Return (x, y) of the center of cell containing provided text 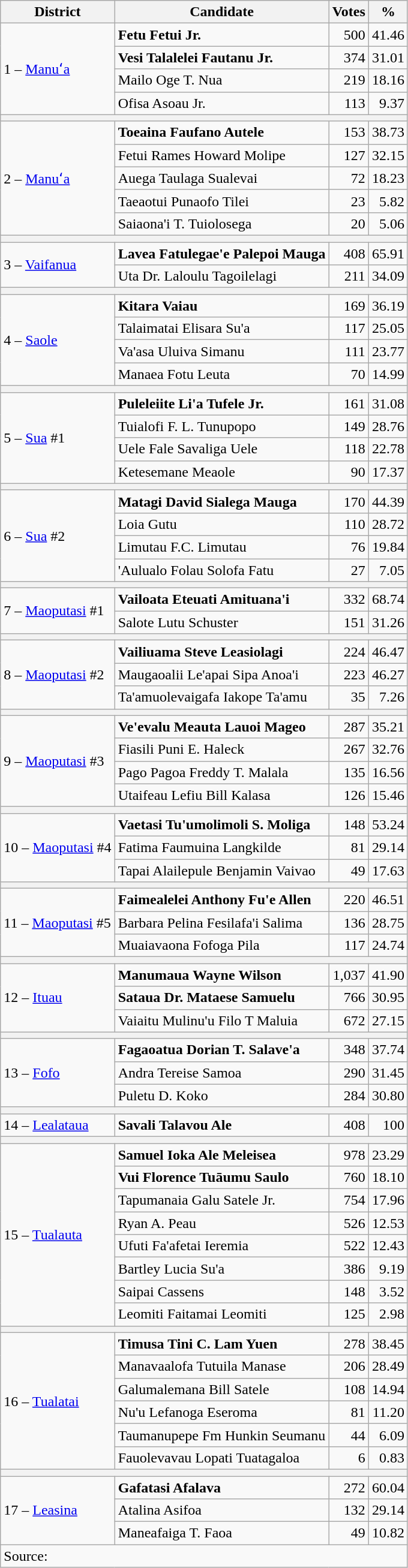
3.52 (388, 1292)
Muaiavaona Fofoga Pila (222, 946)
Savali Talavou Ale (222, 1125)
31.08 (388, 404)
111 (349, 351)
Samuel Ioka Ale Meleisea (222, 1154)
Atalina Asifoa (222, 1510)
169 (349, 306)
526 (349, 1223)
Va'asa Uluiva Simanu (222, 351)
38.73 (388, 133)
90 (349, 472)
Maneafaiga T. Faoa (222, 1533)
Lavea Fatulegae'e Palepoi Mauga (222, 254)
135 (349, 772)
46.47 (388, 652)
Uta Dr. Laloulu Tagoilelagi (222, 276)
Tapai Alailepule Benjamin Vaivao (222, 870)
% (388, 12)
60.04 (388, 1488)
Manavaalofa Tutuila Manase (222, 1367)
4 – Saole (58, 340)
Maugaoalii Le'apai Sipa Anoa'i (222, 675)
19.84 (388, 547)
224 (349, 652)
136 (349, 923)
65.91 (388, 254)
31.01 (388, 58)
153 (349, 133)
44.39 (388, 501)
Puleleiite Li'a Tufele Jr. (222, 404)
28.72 (388, 524)
Loia Gutu (222, 524)
132 (349, 1510)
16 – Tualatai (58, 1401)
Fetui Rames Howard Molipe (222, 155)
15.46 (388, 795)
Taumanupepe Fm Hunkin Seumanu (222, 1435)
118 (349, 449)
0.83 (388, 1458)
Ufuti Fa'afetai Ieremia (222, 1246)
18.10 (388, 1178)
37.74 (388, 1050)
284 (349, 1096)
151 (349, 622)
Ofisa Asoau Jr. (222, 103)
10.82 (388, 1533)
35 (349, 697)
Saipai Cassens (222, 1292)
9.37 (388, 103)
110 (349, 524)
Pago Pagoa Freddy T. Malala (222, 772)
28.75 (388, 923)
Gafatasi Afalava (222, 1488)
70 (349, 374)
500 (349, 35)
6 – Sua #2 (58, 535)
20 (349, 224)
Vailoata Eteuati Amituana'i (222, 600)
District (58, 12)
12.43 (388, 1246)
46.51 (388, 900)
Matagi David Sialega Mauga (222, 501)
35.21 (388, 727)
Ta'amuolevaigafa Iakope Ta'amu (222, 697)
Tuialofi F. L. Tunupopo (222, 426)
11.20 (388, 1412)
Tapumanaia Galu Satele Jr. (222, 1200)
Candidate (222, 12)
Fauolevavau Lopati Tuatagaloa (222, 1458)
766 (349, 998)
Nu'u Lefanoga Eseroma (222, 1412)
6 (349, 1458)
14.94 (388, 1389)
3 – Vaifanua (58, 265)
Manaea Fotu Leuta (222, 374)
'Aulualo Folau Solofa Fatu (222, 570)
23.29 (388, 1154)
Uele Fale Savaliga Uele (222, 449)
24.74 (388, 946)
14.99 (388, 374)
206 (349, 1367)
53.24 (388, 824)
12 – Ituau (58, 998)
Ve'evalu Meauta Lauoi Mageo (222, 727)
Timusa Tini C. Lam Yuen (222, 1344)
32.76 (388, 750)
Auega Taulaga Sualevai (222, 178)
9.19 (388, 1269)
9 – Maoputasi #3 (58, 761)
170 (349, 501)
28.76 (388, 426)
46.27 (388, 675)
223 (349, 675)
125 (349, 1314)
2.98 (388, 1314)
754 (349, 1200)
760 (349, 1178)
Manumaua Wayne Wilson (222, 975)
127 (349, 155)
278 (349, 1344)
23.77 (388, 351)
290 (349, 1073)
41.46 (388, 35)
15 – Tualauta (58, 1234)
Kitara Vaiau (222, 306)
Vui Florence Tuāumu Saulo (222, 1178)
108 (349, 1389)
Saiaona'i T. Tuiolosega (222, 224)
23 (349, 201)
Talaimatai Elisara Su'a (222, 329)
27.15 (388, 1021)
Vesi Talalelei Fautanu Jr. (222, 58)
267 (349, 750)
22.78 (388, 449)
28.49 (388, 1367)
161 (349, 404)
Taeaotui Punaofo Tilei (222, 201)
8 – Maoputasi #2 (58, 675)
32.15 (388, 155)
13 – Fofo (58, 1073)
Vaetasi Tu'umolimoli S. Moliga (222, 824)
Faimealelei Anthony Fu'e Allen (222, 900)
17.37 (388, 472)
Votes (349, 12)
Fetu Fetui Jr. (222, 35)
10 – Maoputasi #4 (58, 847)
6.09 (388, 1435)
100 (388, 1125)
522 (349, 1246)
Ryan A. Peau (222, 1223)
Mailo Oge T. Nua (222, 80)
7.05 (388, 570)
Vaiaitu Mulinu'u Filo T Maluia (222, 1021)
Leomiti Faitamai Leomiti (222, 1314)
31.26 (388, 622)
Salote Lutu Schuster (222, 622)
Fagaoatua Dorian T. Salave'a (222, 1050)
41.90 (388, 975)
Limutau F.C. Limutau (222, 547)
25.05 (388, 329)
1,037 (349, 975)
978 (349, 1154)
272 (349, 1488)
31.45 (388, 1073)
287 (349, 727)
220 (349, 900)
17.96 (388, 1200)
34.09 (388, 276)
7.26 (388, 697)
219 (349, 80)
5.06 (388, 224)
113 (349, 103)
Vailiuama Steve Leasiolagi (222, 652)
149 (349, 426)
17 – Leasina (58, 1510)
7 – Maoputasi #1 (58, 611)
18.16 (388, 80)
374 (349, 58)
Utaifeau Lefiu Bill Kalasa (222, 795)
36.19 (388, 306)
14 – Lealataua (58, 1125)
5 – Sua #1 (58, 438)
126 (349, 795)
17.63 (388, 870)
211 (349, 276)
30.80 (388, 1096)
2 – Manuʻa (58, 178)
Puletu D. Koko (222, 1096)
44 (349, 1435)
5.82 (388, 201)
11 – Maoputasi #5 (58, 923)
672 (349, 1021)
Ketesemane Meaole (222, 472)
Fatima Faumuina Langkilde (222, 847)
Andra Tereise Samoa (222, 1073)
16.56 (388, 772)
68.74 (388, 600)
332 (349, 600)
1 – Manuʻa (58, 69)
Fiasili Puni E. Haleck (222, 750)
386 (349, 1269)
38.45 (388, 1344)
Bartley Lucia Su'a (222, 1269)
Sataua Dr. Mataese Samuelu (222, 998)
Barbara Pelina Fesilafa'i Salima (222, 923)
27 (349, 570)
Source: (204, 1556)
348 (349, 1050)
30.95 (388, 998)
72 (349, 178)
76 (349, 547)
12.53 (388, 1223)
Toeaina Faufano Autele (222, 133)
18.23 (388, 178)
Galumalemana Bill Satele (222, 1389)
